Scan for the cell matching the given text and deliver its [x, y] coordinate at center. 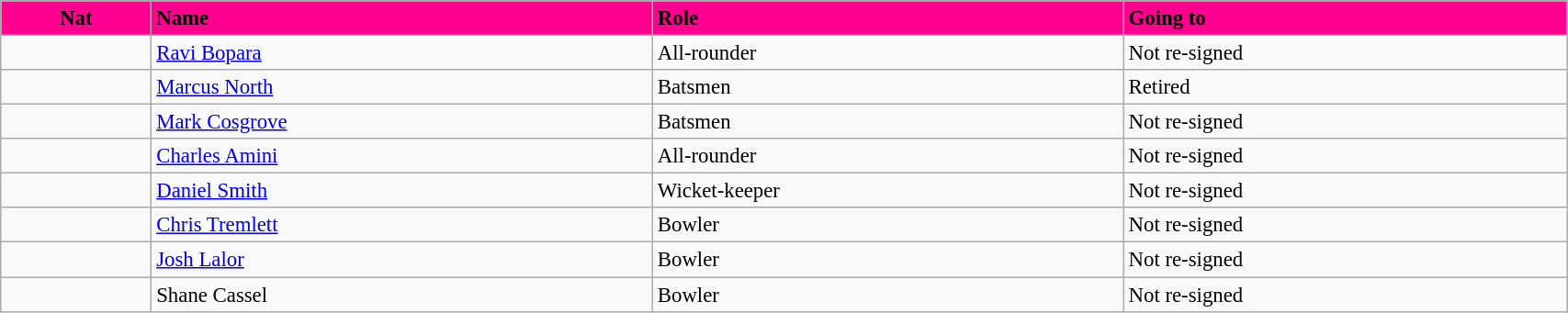
Role [889, 18]
Daniel Smith [402, 191]
Nat [76, 18]
Going to [1345, 18]
Name [402, 18]
Mark Cosgrove [402, 122]
Retired [1345, 87]
Shane Cassel [402, 295]
Ravi Bopara [402, 53]
Chris Tremlett [402, 225]
Josh Lalor [402, 260]
Charles Amini [402, 156]
Marcus North [402, 87]
Wicket-keeper [889, 191]
